For the text-containing cell, return its midpoint in [X, Y] coordinate format. 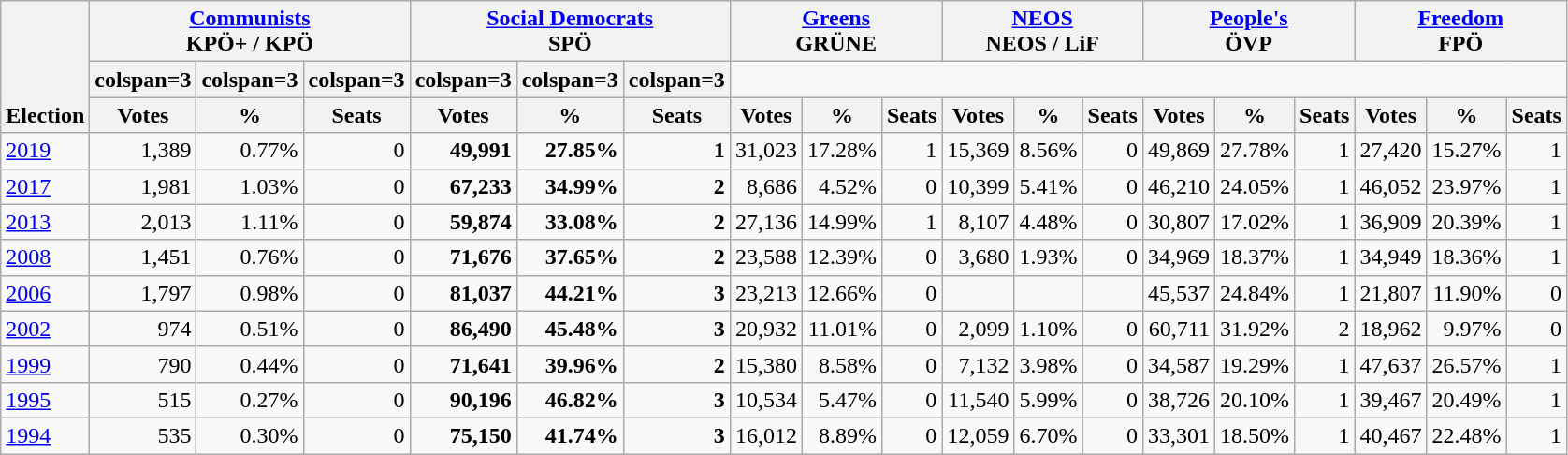
1,981 [143, 186]
17.28% [842, 151]
10,534 [765, 400]
GreensGRÜNE [836, 32]
15,380 [765, 364]
1,797 [143, 293]
41.74% [570, 435]
1.10% [1048, 329]
20.10% [1254, 400]
18.37% [1254, 257]
8.89% [842, 435]
27,420 [1390, 151]
2,099 [979, 329]
8.56% [1048, 151]
36,909 [1390, 222]
10,399 [979, 186]
9.97% [1467, 329]
17.02% [1254, 222]
47,637 [1390, 364]
34,969 [1179, 257]
Election [45, 67]
1994 [45, 435]
2017 [45, 186]
71,641 [463, 364]
34,949 [1390, 257]
0.76% [250, 257]
12.39% [842, 257]
45.48% [570, 329]
3,680 [979, 257]
23.97% [1467, 186]
0.27% [250, 400]
2013 [45, 222]
1995 [45, 400]
0.77% [250, 151]
15,369 [979, 151]
86,490 [463, 329]
18.50% [1254, 435]
6.70% [1048, 435]
2002 [45, 329]
37.65% [570, 257]
NEOSNEOS / LiF [1042, 32]
20.39% [1467, 222]
31.92% [1254, 329]
20,932 [765, 329]
14.99% [842, 222]
75,150 [463, 435]
46,052 [1390, 186]
33.08% [570, 222]
1,451 [143, 257]
22.48% [1467, 435]
515 [143, 400]
2008 [45, 257]
2019 [45, 151]
67,233 [463, 186]
39.96% [570, 364]
0.51% [250, 329]
33,301 [1179, 435]
12,059 [979, 435]
790 [143, 364]
30,807 [1179, 222]
44.21% [570, 293]
4.52% [842, 186]
CommunistsKPÖ+ / KPÖ [250, 32]
27.85% [570, 151]
18.36% [1467, 257]
23,213 [765, 293]
49,869 [1179, 151]
27.78% [1254, 151]
1.03% [250, 186]
8.58% [842, 364]
8,107 [979, 222]
1.11% [250, 222]
71,676 [463, 257]
7,132 [979, 364]
5.47% [842, 400]
2006 [45, 293]
1,389 [143, 151]
8,686 [765, 186]
0.44% [250, 364]
2,013 [143, 222]
38,726 [1179, 400]
34,587 [1179, 364]
12.66% [842, 293]
974 [143, 329]
26.57% [1467, 364]
1.93% [1048, 257]
90,196 [463, 400]
21,807 [1390, 293]
11.01% [842, 329]
60,711 [1179, 329]
81,037 [463, 293]
49,991 [463, 151]
24.84% [1254, 293]
15.27% [1467, 151]
1999 [45, 364]
19.29% [1254, 364]
40,467 [1390, 435]
535 [143, 435]
4.48% [1048, 222]
0.98% [250, 293]
FreedomFPÖ [1461, 32]
23,588 [765, 257]
People'sÖVP [1248, 32]
5.41% [1048, 186]
39,467 [1390, 400]
11,540 [979, 400]
5.99% [1048, 400]
0.30% [250, 435]
27,136 [765, 222]
18,962 [1390, 329]
31,023 [765, 151]
46.82% [570, 400]
11.90% [1467, 293]
Social DemocratsSPÖ [570, 32]
24.05% [1254, 186]
59,874 [463, 222]
45,537 [1179, 293]
16,012 [765, 435]
20.49% [1467, 400]
3.98% [1048, 364]
46,210 [1179, 186]
34.99% [570, 186]
